Locate the cell with the specified text and output its [X, Y] center coordinate. 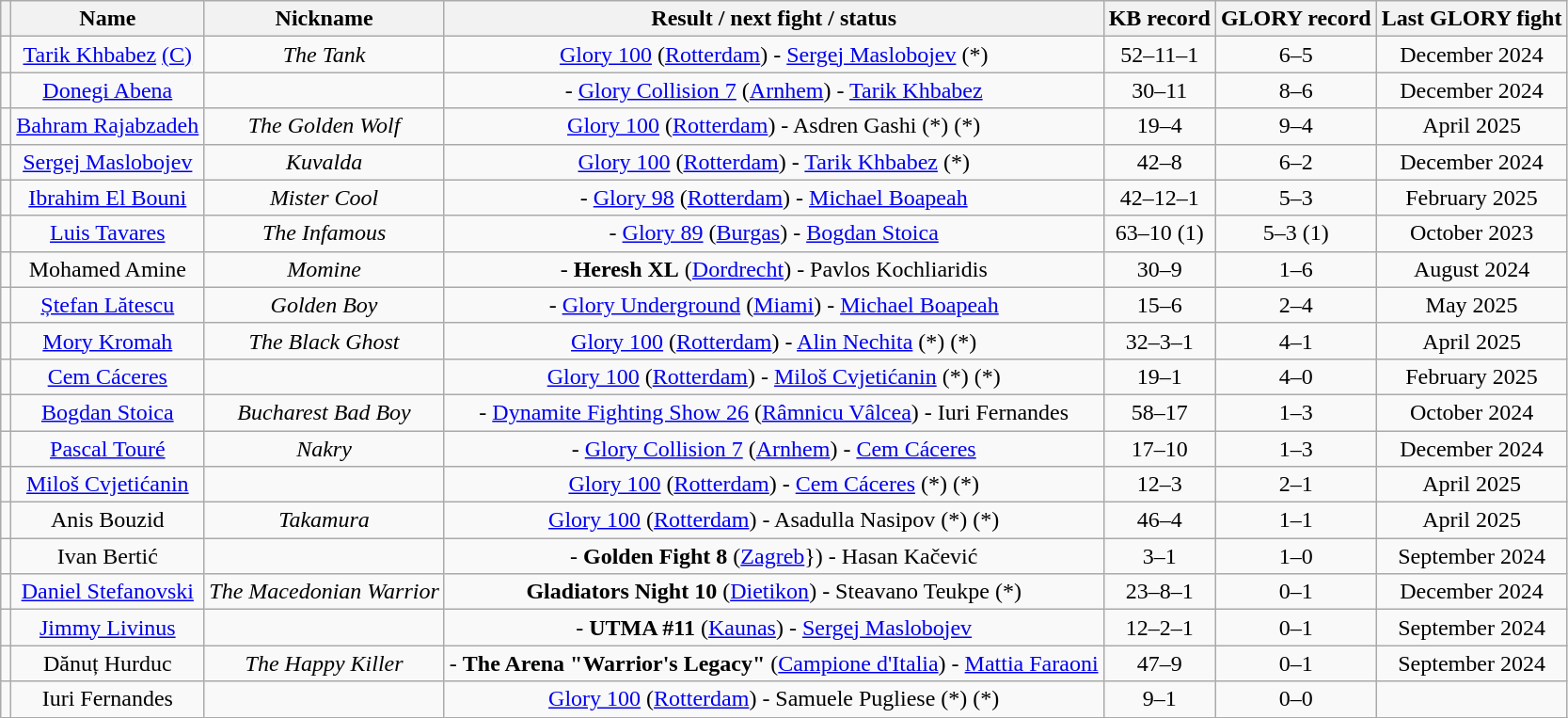
32–3–1 [1159, 341]
30–11 [1159, 90]
The Infamous [325, 233]
Sergej Maslobojev [107, 162]
- Dynamite Fighting Show 26 (Râmnicu Vâlcea) - Iuri Fernandes [773, 412]
5–3 [1296, 198]
Mory Kromah [107, 341]
October 2024 [1471, 412]
Name [107, 19]
Glory 100 (Rotterdam) - Tarik Khbabez (*) [773, 162]
The Happy Killer [325, 663]
46–4 [1159, 520]
6–2 [1296, 162]
Ștefan Lătescu [107, 305]
5–3 (1) [1296, 233]
23–8–1 [1159, 592]
- Golden Fight 8 (Zagreb}) - Hasan Kačević [773, 556]
The Black Ghost [325, 341]
Iuri Fernandes [107, 699]
30–9 [1159, 269]
15–6 [1159, 305]
August 2024 [1471, 269]
Cem Cáceres [107, 376]
9–1 [1159, 699]
Kuvalda [325, 162]
Jimmy Livinus [107, 628]
- The Arena "Warrior's Legacy" (Campione d'Italia) - Mattia Faraoni [773, 663]
1–1 [1296, 520]
Last GLORY fight [1471, 19]
Bucharest Bad Boy [325, 412]
- Glory 89 (Burgas) - Bogdan Stoica [773, 233]
0–0 [1296, 699]
Glory 100 (Rotterdam) - Cem Cáceres (*) (*) [773, 485]
Miloš Cvjetićanin [107, 485]
- Heresh XL (Dordrecht) - Pavlos Kochliaridis [773, 269]
Mister Cool [325, 198]
47–9 [1159, 663]
Glory 100 (Rotterdam) - Asdren Gashi (*) (*) [773, 126]
Ivan Bertić [107, 556]
4–1 [1296, 341]
Bogdan Stoica [107, 412]
Gladiators Night 10 (Dietikon) - Steavano Teukpe (*) [773, 592]
Daniel Stefanovski [107, 592]
12–2–1 [1159, 628]
8–6 [1296, 90]
3–1 [1159, 556]
Nickname [325, 19]
2–4 [1296, 305]
Mohamed Amine [107, 269]
Donegi Abena [107, 90]
- UTMA #11 (Kaunas) - Sergej Maslobojev [773, 628]
63–10 (1) [1159, 233]
6–5 [1296, 55]
19–1 [1159, 376]
The Tank [325, 55]
May 2025 [1471, 305]
19–4 [1159, 126]
Luis Tavares [107, 233]
GLORY record [1296, 19]
Takamura [325, 520]
- Glory Collision 7 (Arnhem) - Tarik Khbabez [773, 90]
17–10 [1159, 449]
1–6 [1296, 269]
42–8 [1159, 162]
Momine [325, 269]
Glory 100 (Rotterdam) - Sergej Maslobojev (*) [773, 55]
52–11–1 [1159, 55]
October 2023 [1471, 233]
58–17 [1159, 412]
Glory 100 (Rotterdam) - Asadulla Nasipov (*) (*) [773, 520]
Nakry [325, 449]
- Glory 98 (Rotterdam) - Michael Boapeah [773, 198]
The Golden Wolf [325, 126]
Tarik Khbabez (C) [107, 55]
42–12–1 [1159, 198]
- Glory Underground (Miami) - Michael Boapeah [773, 305]
Glory 100 (Rotterdam) - Alin Nechita (*) (*) [773, 341]
Pascal Touré [107, 449]
Dănuț Hurduc [107, 663]
Anis Bouzid [107, 520]
- Glory Collision 7 (Arnhem) - Cem Cáceres [773, 449]
Glory 100 (Rotterdam) - Miloš Cvjetićanin (*) (*) [773, 376]
1–0 [1296, 556]
4–0 [1296, 376]
Glory 100 (Rotterdam) - Samuele Pugliese (*) (*) [773, 699]
Golden Boy [325, 305]
12–3 [1159, 485]
Result / next fight / status [773, 19]
Bahram Rajabzadeh [107, 126]
KB record [1159, 19]
Ibrahim El Bouni [107, 198]
The Macedonian Warrior [325, 592]
9–4 [1296, 126]
2–1 [1296, 485]
